Return [x, y] of the center of cell containing provided text 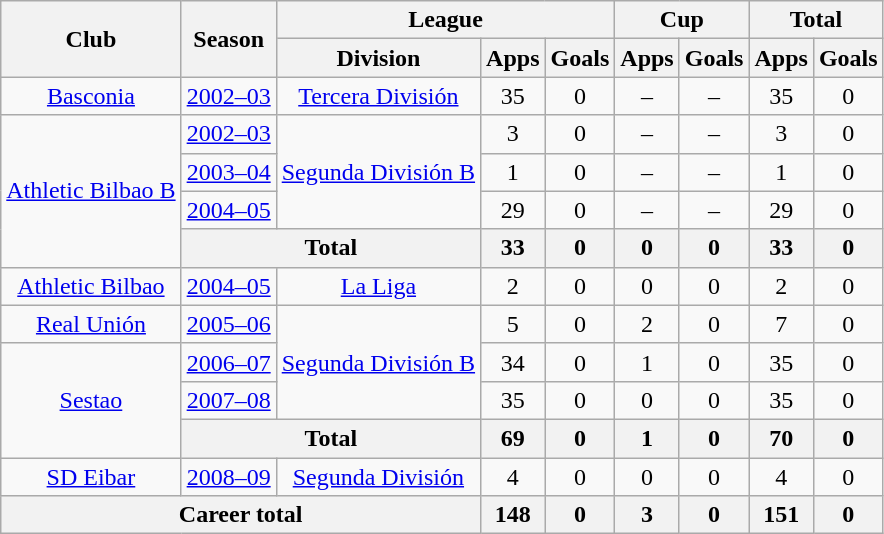
Basconia [91, 96]
Season [228, 39]
SD Eibar [91, 477]
La Liga [378, 286]
2007–08 [228, 400]
Sestao [91, 400]
7 [781, 324]
151 [781, 515]
League [446, 20]
Real Unión [91, 324]
69 [513, 438]
Cup [682, 20]
Career total [241, 515]
Segunda División [378, 477]
34 [513, 362]
Athletic Bilbao B [91, 191]
2008–09 [228, 477]
Club [91, 39]
2005–06 [228, 324]
148 [513, 515]
Athletic Bilbao [91, 286]
2006–07 [228, 362]
2003–04 [228, 172]
Division [378, 58]
Tercera División [378, 96]
70 [781, 438]
5 [513, 324]
